Pinpoint the cell where the given text exists, returning its [x, y] midpoint coordinate. 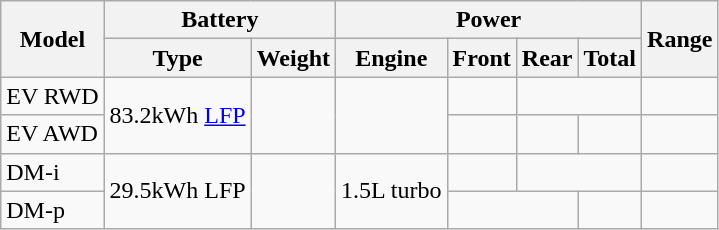
EV RWD [52, 96]
Model [52, 39]
Front [482, 58]
Rear [547, 58]
Power [489, 20]
Battery [220, 20]
DM-i [52, 172]
Engine [392, 58]
Range [680, 39]
EV AWD [52, 134]
Weight [293, 58]
83.2kWh LFP [178, 115]
Type [178, 58]
1.5L turbo [392, 191]
DM-p [52, 210]
29.5kWh LFP [178, 191]
Total [610, 58]
